From the cell containing the given text, extract its center point as (x, y) coordinate. 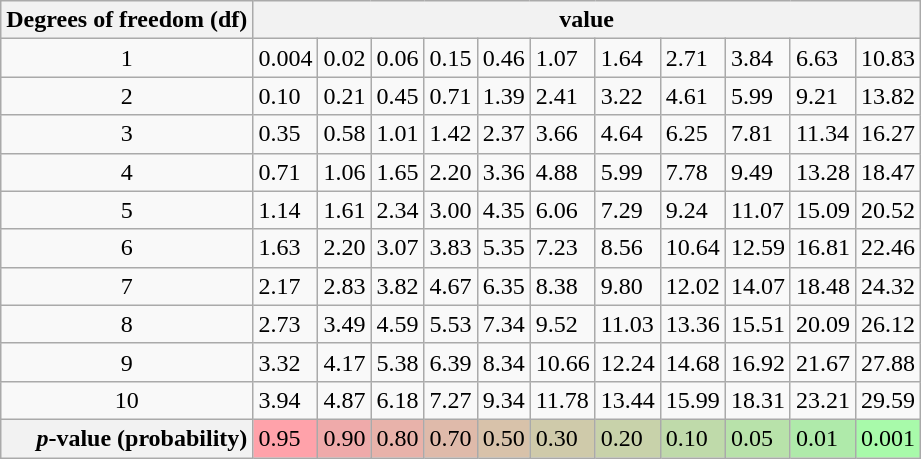
10 (127, 400)
10.64 (692, 248)
0.95 (286, 438)
8.34 (504, 362)
15.99 (692, 400)
9.52 (562, 324)
2.37 (504, 134)
11.78 (562, 400)
3.94 (286, 400)
0.004 (286, 58)
8 (127, 324)
11.03 (628, 324)
0.35 (286, 134)
6.63 (822, 58)
20.52 (888, 210)
12.02 (692, 286)
2.83 (344, 286)
16.92 (758, 362)
3.82 (398, 286)
3.84 (758, 58)
13.36 (692, 324)
6.06 (562, 210)
1.39 (504, 96)
1.65 (398, 172)
14.07 (758, 286)
9.24 (692, 210)
20.09 (822, 324)
1 (127, 58)
0.05 (758, 438)
1.07 (562, 58)
7.27 (450, 400)
16.81 (822, 248)
0.30 (562, 438)
3.00 (450, 210)
18.48 (822, 286)
3.32 (286, 362)
1.06 (344, 172)
7.34 (504, 324)
9.80 (628, 286)
4 (127, 172)
2.17 (286, 286)
10.66 (562, 362)
0.02 (344, 58)
11.34 (822, 134)
0.21 (344, 96)
6.25 (692, 134)
4.88 (562, 172)
0.90 (344, 438)
9.21 (822, 96)
0.58 (344, 134)
4.61 (692, 96)
8.38 (562, 286)
2.71 (692, 58)
0.45 (398, 96)
29.59 (888, 400)
24.32 (888, 286)
1.63 (286, 248)
14.68 (692, 362)
26.12 (888, 324)
7.23 (562, 248)
Degrees of freedom (df) (127, 20)
13.28 (822, 172)
0.15 (450, 58)
0.001 (888, 438)
18.47 (888, 172)
13.44 (628, 400)
27.88 (888, 362)
12.24 (628, 362)
1.42 (450, 134)
4.35 (504, 210)
8.56 (628, 248)
4.87 (344, 400)
4.59 (398, 324)
6.35 (504, 286)
7.29 (628, 210)
13.82 (888, 96)
4.17 (344, 362)
23.21 (822, 400)
5 (127, 210)
5.53 (450, 324)
0.70 (450, 438)
2 (127, 96)
5.35 (504, 248)
6.39 (450, 362)
0.50 (504, 438)
4.67 (450, 286)
7.81 (758, 134)
12.59 (758, 248)
4.64 (628, 134)
21.67 (822, 362)
p-value (probability) (127, 438)
3 (127, 134)
7.78 (692, 172)
5.38 (398, 362)
3.36 (504, 172)
value (587, 20)
0.80 (398, 438)
22.46 (888, 248)
6 (127, 248)
3.66 (562, 134)
9.49 (758, 172)
0.20 (628, 438)
6.18 (398, 400)
10.83 (888, 58)
0.46 (504, 58)
0.06 (398, 58)
15.51 (758, 324)
16.27 (888, 134)
2.73 (286, 324)
15.09 (822, 210)
9.34 (504, 400)
1.64 (628, 58)
18.31 (758, 400)
2.34 (398, 210)
3.49 (344, 324)
0.01 (822, 438)
11.07 (758, 210)
7 (127, 286)
9 (127, 362)
1.01 (398, 134)
3.83 (450, 248)
2.41 (562, 96)
1.61 (344, 210)
1.14 (286, 210)
3.22 (628, 96)
3.07 (398, 248)
